From the cell containing the given text, extract its center point as (X, Y) coordinate. 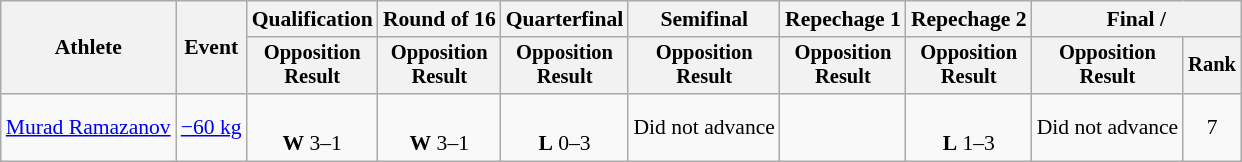
L 0–3 (565, 128)
Murad Ramazanov (88, 128)
Rank (1212, 66)
L 1–3 (969, 128)
Athlete (88, 48)
Quarterfinal (565, 19)
Event (212, 48)
Final / (1136, 19)
Qualification (312, 19)
Repechage 1 (843, 19)
7 (1212, 128)
Semifinal (704, 19)
−60 kg (212, 128)
Repechage 2 (969, 19)
Round of 16 (440, 19)
